Scan for the cell matching the given text and deliver its [x, y] coordinate at center. 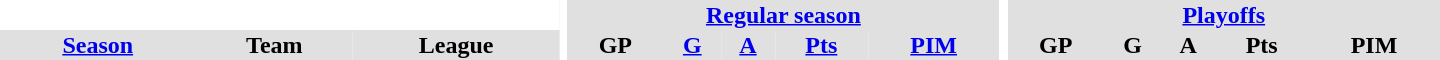
Season [98, 45]
Playoffs [1224, 15]
Team [274, 45]
Regular season [783, 15]
League [456, 45]
